Scan for the cell matching the given text and deliver its (x, y) coordinate at center. 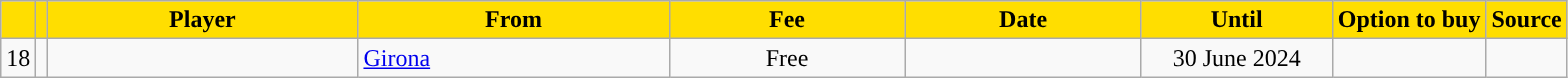
Free (787, 58)
18 (18, 58)
Girona (514, 58)
Player (202, 20)
Until (1236, 20)
Fee (787, 20)
Option to buy (1409, 20)
Source (1526, 20)
Date (1023, 20)
From (514, 20)
30 June 2024 (1236, 58)
